Capture the cell that displays the provided text and extract its (x, y) central coordinate. 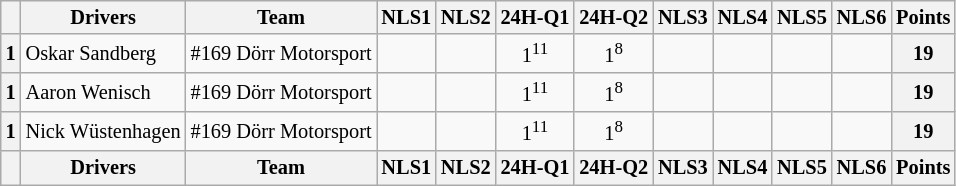
Nick Wüstenhagen (104, 132)
Aaron Wenisch (104, 92)
Oskar Sandberg (104, 54)
